Locate the cell with the specified text and output its [X, Y] center coordinate. 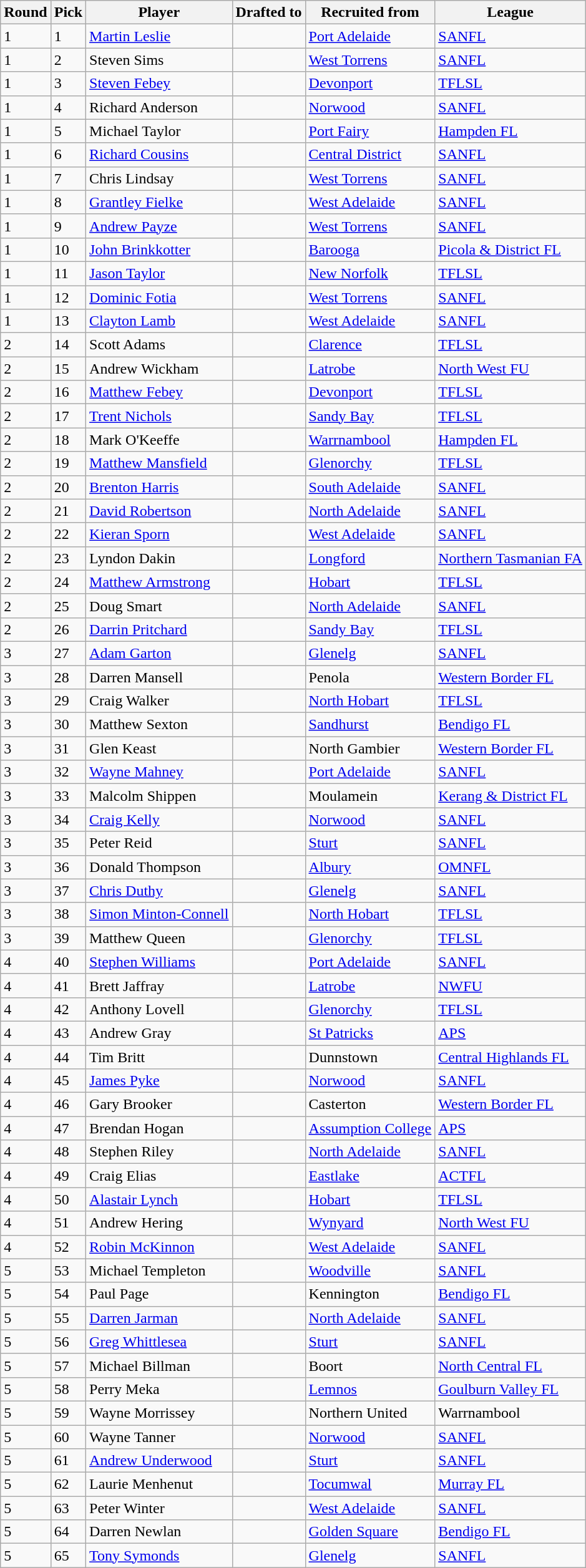
Darren Jarman [159, 1318]
Andrew Underwood [159, 1461]
Peter Reid [159, 843]
48 [68, 1152]
Casterton [370, 1105]
Adam Garton [159, 653]
Moulamein [370, 796]
Stephen Williams [159, 962]
Tocumwal [370, 1484]
43 [68, 1033]
35 [68, 843]
Darren Newlan [159, 1532]
Round [26, 12]
Brendan Hogan [159, 1128]
Drafted to [268, 12]
14 [68, 345]
Peter Winter [159, 1508]
St Patricks [370, 1033]
Michael Billman [159, 1365]
David Robertson [159, 511]
33 [68, 796]
Steven Febey [159, 84]
Brenton Harris [159, 487]
Perry Meka [159, 1389]
Murray FL [510, 1484]
NWFU [510, 985]
Craig Kelly [159, 820]
Matthew Queen [159, 938]
Darren Mansell [159, 677]
Golden Square [370, 1532]
Clarence [370, 345]
Longford [370, 558]
16 [68, 392]
52 [68, 1247]
25 [68, 606]
Clayton Lamb [159, 321]
Northern Tasmanian FA [510, 558]
44 [68, 1057]
Recruited from [370, 12]
Andrew Hering [159, 1223]
51 [68, 1223]
North Central FL [510, 1365]
Michael Taylor [159, 131]
Chris Duthy [159, 891]
Darrin Pritchard [159, 629]
Andrew Gray [159, 1033]
58 [68, 1389]
Picola & District FL [510, 249]
62 [68, 1484]
Kennington [370, 1294]
Robin McKinnon [159, 1247]
18 [68, 440]
60 [68, 1436]
South Adelaide [370, 487]
Barooga [370, 249]
Central District [370, 155]
Lemnos [370, 1389]
21 [68, 511]
Richard Cousins [159, 155]
Laurie Menhenut [159, 1484]
10 [68, 249]
John Brinkkotter [159, 249]
Matthew Sexton [159, 725]
North Gambier [370, 748]
17 [68, 416]
Woodville [370, 1270]
32 [68, 772]
8 [68, 202]
Grantley Fielke [159, 202]
61 [68, 1461]
15 [68, 369]
42 [68, 1009]
40 [68, 962]
54 [68, 1294]
Port Fairy [370, 131]
63 [68, 1508]
26 [68, 629]
Gary Brooker [159, 1105]
22 [68, 535]
9 [68, 226]
Martin Leslie [159, 36]
31 [68, 748]
27 [68, 653]
Brett Jaffray [159, 985]
Mark O'Keeffe [159, 440]
Tim Britt [159, 1057]
James Pyke [159, 1081]
30 [68, 725]
23 [68, 558]
Goulburn Valley FL [510, 1389]
Andrew Payze [159, 226]
12 [68, 298]
Alastair Lynch [159, 1199]
45 [68, 1081]
Kieran Sporn [159, 535]
65 [68, 1556]
Wayne Morrissey [159, 1413]
11 [68, 273]
7 [68, 178]
Penola [370, 677]
Greg Whittlesea [159, 1342]
Boort [370, 1365]
Donald Thompson [159, 867]
Craig Elias [159, 1176]
Central Highlands FL [510, 1057]
39 [68, 938]
Dominic Fotia [159, 298]
Matthew Mansfield [159, 463]
Anthony Lovell [159, 1009]
56 [68, 1342]
6 [68, 155]
46 [68, 1105]
Craig Walker [159, 701]
Matthew Febey [159, 392]
Lyndon Dakin [159, 558]
59 [68, 1413]
Wayne Mahney [159, 772]
47 [68, 1128]
Wynyard [370, 1223]
Michael Templeton [159, 1270]
55 [68, 1318]
Tony Symonds [159, 1556]
Glen Keast [159, 748]
ACTFL [510, 1176]
OMNFL [510, 867]
36 [68, 867]
24 [68, 582]
Trent Nichols [159, 416]
Player [159, 12]
Northern United [370, 1413]
New Norfolk [370, 273]
13 [68, 321]
20 [68, 487]
37 [68, 891]
Steven Sims [159, 60]
Jason Taylor [159, 273]
49 [68, 1176]
38 [68, 914]
Sandhurst [370, 725]
Albury [370, 867]
57 [68, 1365]
Scott Adams [159, 345]
Chris Lindsay [159, 178]
Dunnstown [370, 1057]
Doug Smart [159, 606]
Paul Page [159, 1294]
Wayne Tanner [159, 1436]
Assumption College [370, 1128]
28 [68, 677]
Stephen Riley [159, 1152]
41 [68, 985]
League [510, 12]
Simon Minton-Connell [159, 914]
64 [68, 1532]
Andrew Wickham [159, 369]
Pick [68, 12]
19 [68, 463]
Eastlake [370, 1176]
Richard Anderson [159, 107]
50 [68, 1199]
Kerang & District FL [510, 796]
34 [68, 820]
53 [68, 1270]
Matthew Armstrong [159, 582]
Malcolm Shippen [159, 796]
29 [68, 701]
